Scan for the cell matching the given text and deliver its (x, y) coordinate at center. 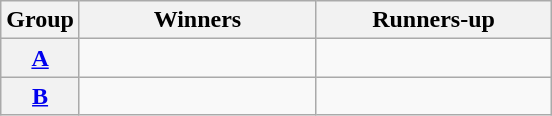
Winners (197, 20)
B (40, 96)
A (40, 58)
Runners-up (433, 20)
Group (40, 20)
